Provide the (X, Y) coordinate of the cell's center where the given text is located.  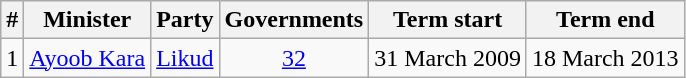
31 March 2009 (448, 58)
Minister (88, 20)
Likud (185, 58)
# (12, 20)
Term end (605, 20)
18 March 2013 (605, 58)
Party (185, 20)
Ayoob Kara (88, 58)
32 (294, 58)
Governments (294, 20)
Term start (448, 20)
1 (12, 58)
